Pinpoint the cell where the given text exists, returning its [X, Y] midpoint coordinate. 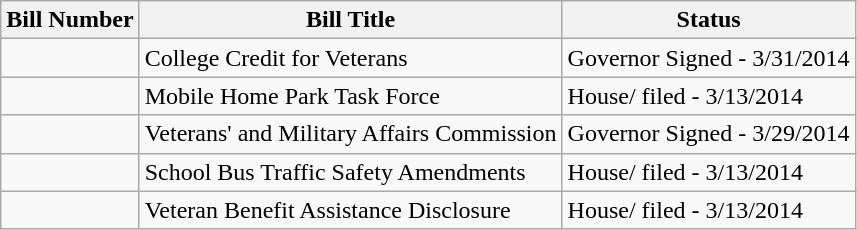
School Bus Traffic Safety Amendments [350, 172]
Bill Number [70, 20]
Governor Signed - 3/31/2014 [708, 58]
Veterans' and Military Affairs Commission [350, 134]
Status [708, 20]
Mobile Home Park Task Force [350, 96]
Governor Signed - 3/29/2014 [708, 134]
Veteran Benefit Assistance Disclosure [350, 210]
Bill Title [350, 20]
College Credit for Veterans [350, 58]
